Return the [X, Y] coordinate for the center point of the cell that contains the specified text.  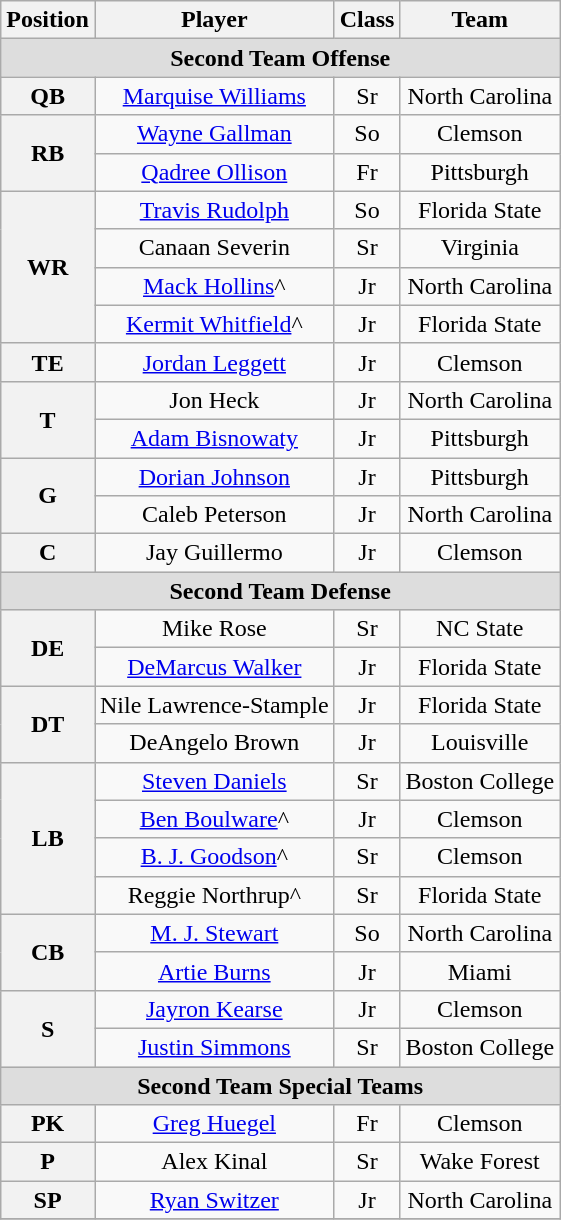
CB [48, 952]
Jay Guillermo [214, 553]
LB [48, 838]
Ryan Switzer [214, 1200]
QB [48, 96]
Ben Boulware^ [214, 819]
Alex Kinal [214, 1162]
Kermit Whitfield^ [214, 324]
Virginia [480, 248]
DeAngelo Brown [214, 743]
Wayne Gallman [214, 134]
WR [48, 267]
NC State [480, 629]
PK [48, 1124]
Jayron Kearse [214, 1009]
Reggie Northrup^ [214, 895]
Jon Heck [214, 400]
G [48, 496]
Team [480, 20]
M. J. Stewart [214, 933]
Marquise Williams [214, 96]
Mack Hollins^ [214, 286]
Second Team Defense [280, 591]
Adam Bisnowaty [214, 438]
Mike Rose [214, 629]
Greg Huegel [214, 1124]
DeMarcus Walker [214, 667]
Second Team Special Teams [280, 1085]
Caleb Peterson [214, 515]
Justin Simmons [214, 1047]
DT [48, 724]
B. J. Goodson^ [214, 857]
C [48, 553]
Jordan Leggett [214, 362]
Second Team Offense [280, 58]
Class [367, 20]
P [48, 1162]
S [48, 1028]
T [48, 419]
Travis Rudolph [214, 210]
TE [48, 362]
Steven Daniels [214, 781]
Miami [480, 971]
Nile Lawrence-Stample [214, 705]
RB [48, 153]
Dorian Johnson [214, 477]
Qadree Ollison [214, 172]
Player [214, 20]
Artie Burns [214, 971]
Position [48, 20]
Louisville [480, 743]
SP [48, 1200]
Canaan Severin [214, 248]
Wake Forest [480, 1162]
DE [48, 648]
